For the text-containing cell, return its midpoint in [x, y] coordinate format. 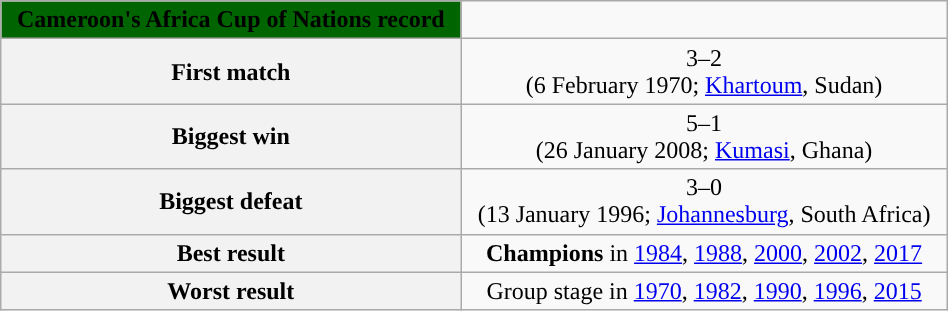
First match [231, 72]
Cameroon's Africa Cup of Nations record [231, 20]
3–2 (6 February 1970; Khartoum, Sudan) [704, 72]
Biggest defeat [231, 202]
Group stage in 1970, 1982, 1990, 1996, 2015 [704, 291]
Biggest win [231, 136]
Worst result [231, 291]
3–0 (13 January 1996; Johannesburg, South Africa) [704, 202]
5–1 (26 January 2008; Kumasi, Ghana) [704, 136]
Best result [231, 253]
Champions in 1984, 1988, 2000, 2002, 2017 [704, 253]
